Extract the [x, y] coordinate from the center of the cell holding the provided text.  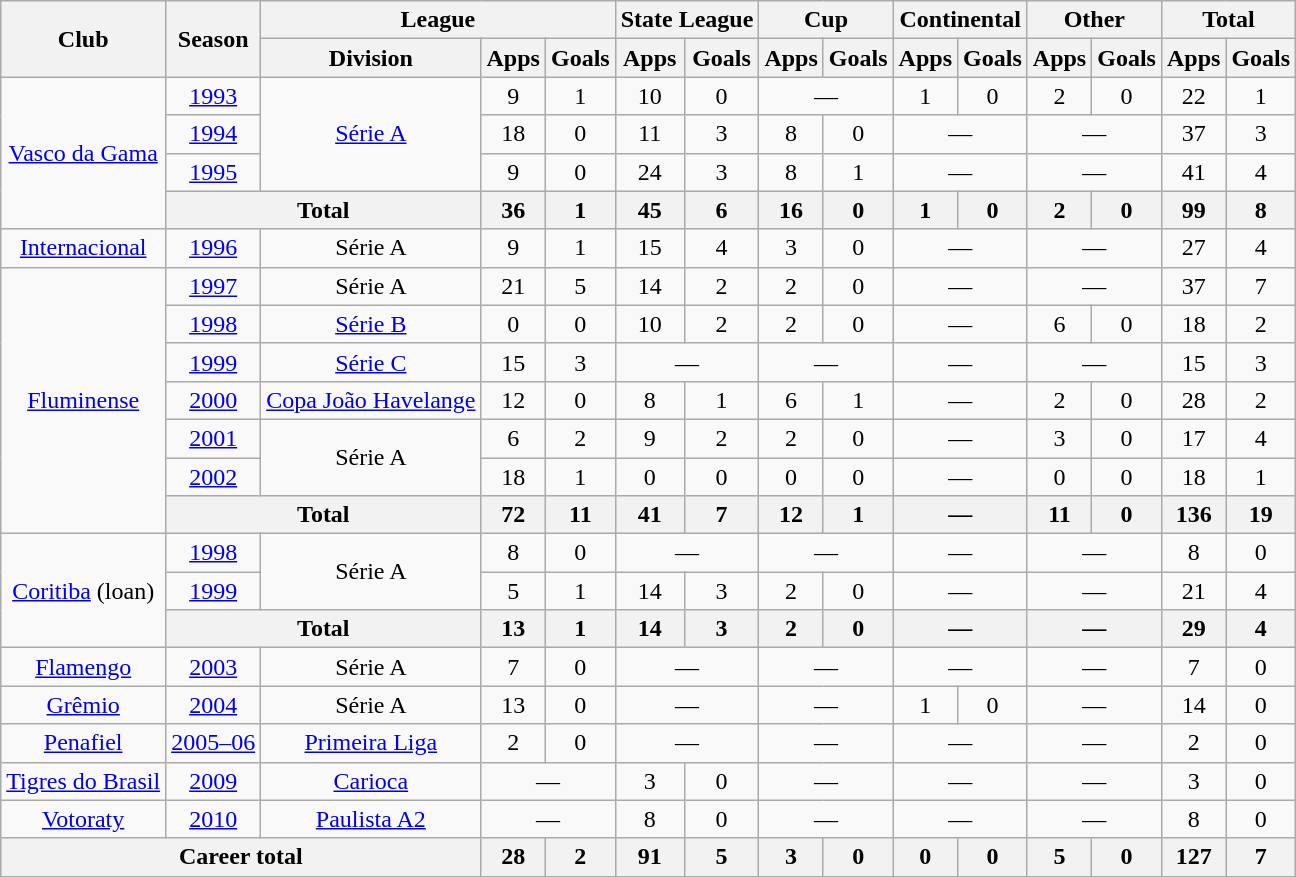
91 [650, 857]
1996 [214, 248]
Vasco da Gama [84, 153]
League [438, 20]
36 [513, 210]
2004 [214, 705]
22 [1193, 96]
17 [1193, 438]
2000 [214, 400]
Coritiba (loan) [84, 591]
Continental [960, 20]
19 [1261, 515]
136 [1193, 515]
Career total [241, 857]
2001 [214, 438]
Série C [371, 362]
Season [214, 39]
Internacional [84, 248]
2010 [214, 819]
16 [791, 210]
1993 [214, 96]
Cup [826, 20]
2005–06 [214, 743]
1994 [214, 134]
Flamengo [84, 667]
Grêmio [84, 705]
45 [650, 210]
2003 [214, 667]
72 [513, 515]
1995 [214, 172]
Paulista A2 [371, 819]
127 [1193, 857]
2009 [214, 781]
Penafiel [84, 743]
2002 [214, 477]
Tigres do Brasil [84, 781]
24 [650, 172]
Copa João Havelange [371, 400]
Primeira Liga [371, 743]
27 [1193, 248]
Série B [371, 324]
29 [1193, 629]
99 [1193, 210]
Division [371, 58]
Votoraty [84, 819]
Other [1094, 20]
1997 [214, 286]
Club [84, 39]
Fluminense [84, 400]
Carioca [371, 781]
State League [687, 20]
